Determine the [X, Y] coordinate at the center of the cell enclosing the given text.  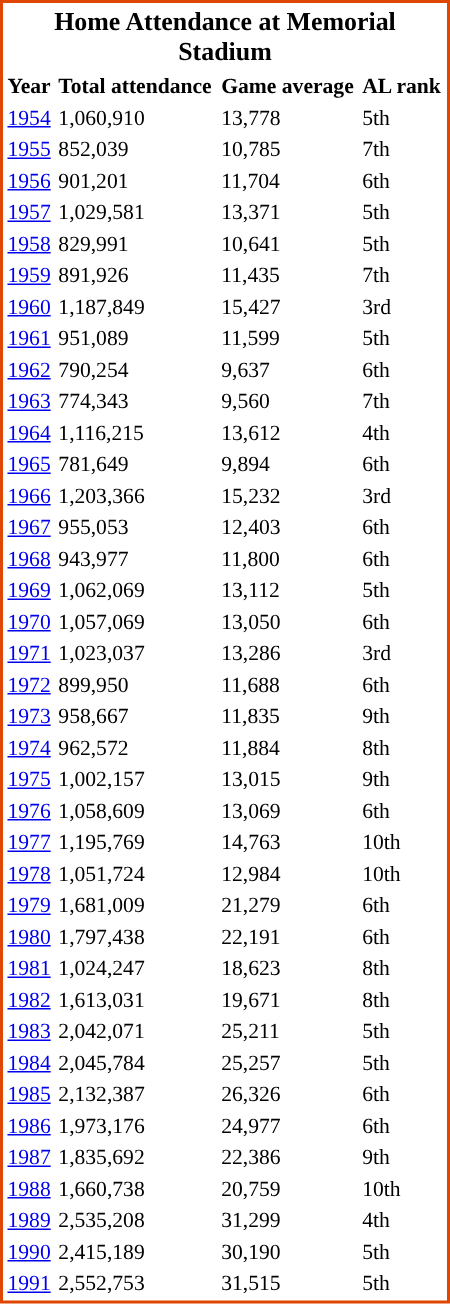
1,835,692 [137, 1157]
1979 [30, 905]
1,062,069 [137, 590]
1,058,609 [137, 810]
12,403 [289, 527]
1,057,069 [137, 622]
AL rank [402, 86]
1958 [30, 244]
1988 [30, 1188]
1976 [30, 810]
26,326 [289, 1094]
1,002,157 [137, 779]
18,623 [289, 968]
Total attendance [137, 86]
1977 [30, 842]
891,926 [137, 275]
15,232 [289, 496]
2,042,071 [137, 1031]
1971 [30, 653]
943,977 [137, 558]
9,637 [289, 370]
951,089 [137, 338]
1956 [30, 180]
Year [30, 86]
1959 [30, 275]
1964 [30, 432]
1955 [30, 149]
1,060,910 [137, 118]
1,660,738 [137, 1188]
1,116,215 [137, 432]
1,797,438 [137, 936]
1973 [30, 716]
2,535,208 [137, 1220]
1,613,031 [137, 1000]
1957 [30, 212]
2,415,189 [137, 1252]
11,800 [289, 558]
13,371 [289, 212]
1,203,366 [137, 496]
1960 [30, 306]
1986 [30, 1126]
25,211 [289, 1031]
829,991 [137, 244]
1983 [30, 1031]
1963 [30, 401]
1,195,769 [137, 842]
22,386 [289, 1157]
21,279 [289, 905]
10,785 [289, 149]
1968 [30, 558]
901,201 [137, 180]
1,681,009 [137, 905]
11,884 [289, 748]
1954 [30, 118]
1962 [30, 370]
1,973,176 [137, 1126]
1987 [30, 1157]
1978 [30, 874]
899,950 [137, 684]
25,257 [289, 1062]
13,778 [289, 118]
852,039 [137, 149]
1970 [30, 622]
12,984 [289, 874]
13,612 [289, 432]
1,024,247 [137, 968]
1,023,037 [137, 653]
11,435 [289, 275]
Home Attendance at Memorial Stadium [225, 38]
1991 [30, 1283]
11,688 [289, 684]
1980 [30, 936]
781,649 [137, 464]
30,190 [289, 1252]
1966 [30, 496]
11,835 [289, 716]
1967 [30, 527]
13,112 [289, 590]
1,029,581 [137, 212]
10,641 [289, 244]
1982 [30, 1000]
22,191 [289, 936]
31,515 [289, 1283]
774,343 [137, 401]
1969 [30, 590]
15,427 [289, 306]
1981 [30, 968]
1,051,724 [137, 874]
Game average [289, 86]
24,977 [289, 1126]
1975 [30, 779]
13,015 [289, 779]
19,671 [289, 1000]
13,069 [289, 810]
790,254 [137, 370]
11,704 [289, 180]
14,763 [289, 842]
2,045,784 [137, 1062]
2,132,387 [137, 1094]
958,667 [137, 716]
1984 [30, 1062]
1985 [30, 1094]
1,187,849 [137, 306]
9,894 [289, 464]
1990 [30, 1252]
11,599 [289, 338]
1965 [30, 464]
31,299 [289, 1220]
20,759 [289, 1188]
1961 [30, 338]
955,053 [137, 527]
1972 [30, 684]
13,050 [289, 622]
1989 [30, 1220]
962,572 [137, 748]
13,286 [289, 653]
9,560 [289, 401]
1974 [30, 748]
2,552,753 [137, 1283]
